Locate the cell with the specified text and output its (x, y) center coordinate. 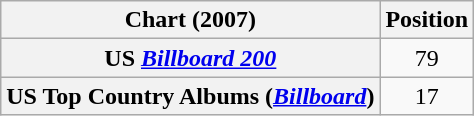
17 (427, 96)
Chart (2007) (190, 20)
79 (427, 58)
Position (427, 20)
US Top Country Albums (Billboard) (190, 96)
US Billboard 200 (190, 58)
